Output the (x, y) coordinate of the center of the cell containing the given text.  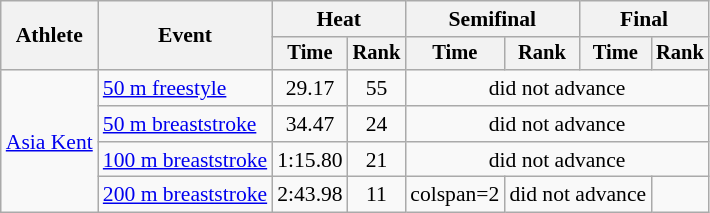
colspan=2 (454, 195)
Asia Kent (50, 141)
Semifinal (492, 19)
2:43.98 (310, 195)
Final (644, 19)
50 m breaststroke (185, 124)
34.47 (310, 124)
Heat (338, 19)
1:15.80 (310, 160)
11 (377, 195)
24 (377, 124)
55 (377, 88)
21 (377, 160)
200 m breaststroke (185, 195)
Athlete (50, 36)
50 m freestyle (185, 88)
29.17 (310, 88)
100 m breaststroke (185, 160)
Event (185, 36)
